Determine the [X, Y] coordinate at the center of the cell enclosing the given text.  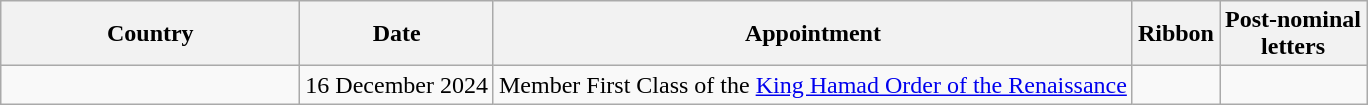
16 December 2024 [397, 85]
Date [397, 34]
Ribbon [1176, 34]
Country [150, 34]
Post-nominalletters [1294, 34]
Appointment [812, 34]
Member First Class of the King Hamad Order of the Renaissance [812, 85]
